Pinpoint the cell where the given text exists, returning its (x, y) midpoint coordinate. 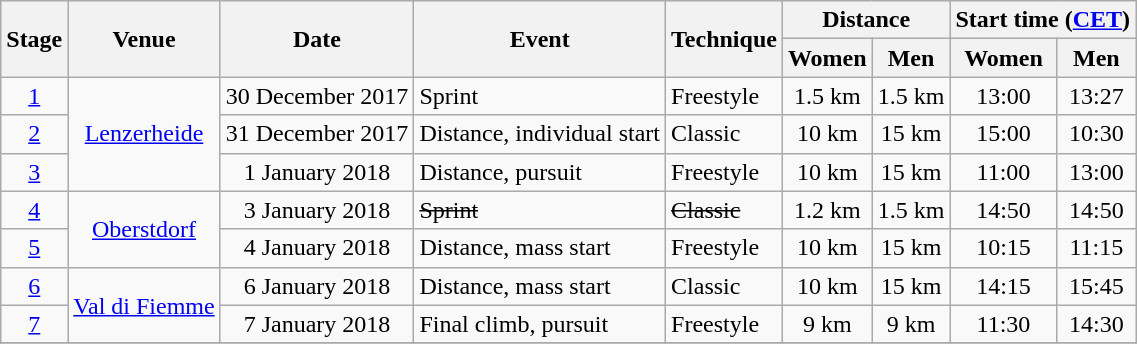
13:27 (1096, 96)
30 December 2017 (317, 96)
15:45 (1096, 286)
1.2 km (827, 210)
Technique (724, 39)
11:00 (1004, 172)
4 January 2018 (317, 248)
5 (34, 248)
6 (34, 286)
Stage (34, 39)
15:00 (1004, 134)
Val di Fiemme (144, 305)
7 (34, 324)
Distance, individual start (540, 134)
2 (34, 134)
14:15 (1004, 286)
3 (34, 172)
Lenzerheide (144, 134)
4 (34, 210)
Date (317, 39)
11:15 (1096, 248)
Event (540, 39)
10:30 (1096, 134)
14:30 (1096, 324)
Venue (144, 39)
Distance (866, 20)
31 December 2017 (317, 134)
7 January 2018 (317, 324)
Final climb, pursuit (540, 324)
Oberstdorf (144, 229)
11:30 (1004, 324)
3 January 2018 (317, 210)
1 (34, 96)
Distance, pursuit (540, 172)
1 January 2018 (317, 172)
Start time (CET) (1043, 20)
10:15 (1004, 248)
6 January 2018 (317, 286)
